For the text-containing cell, return its midpoint in [X, Y] coordinate format. 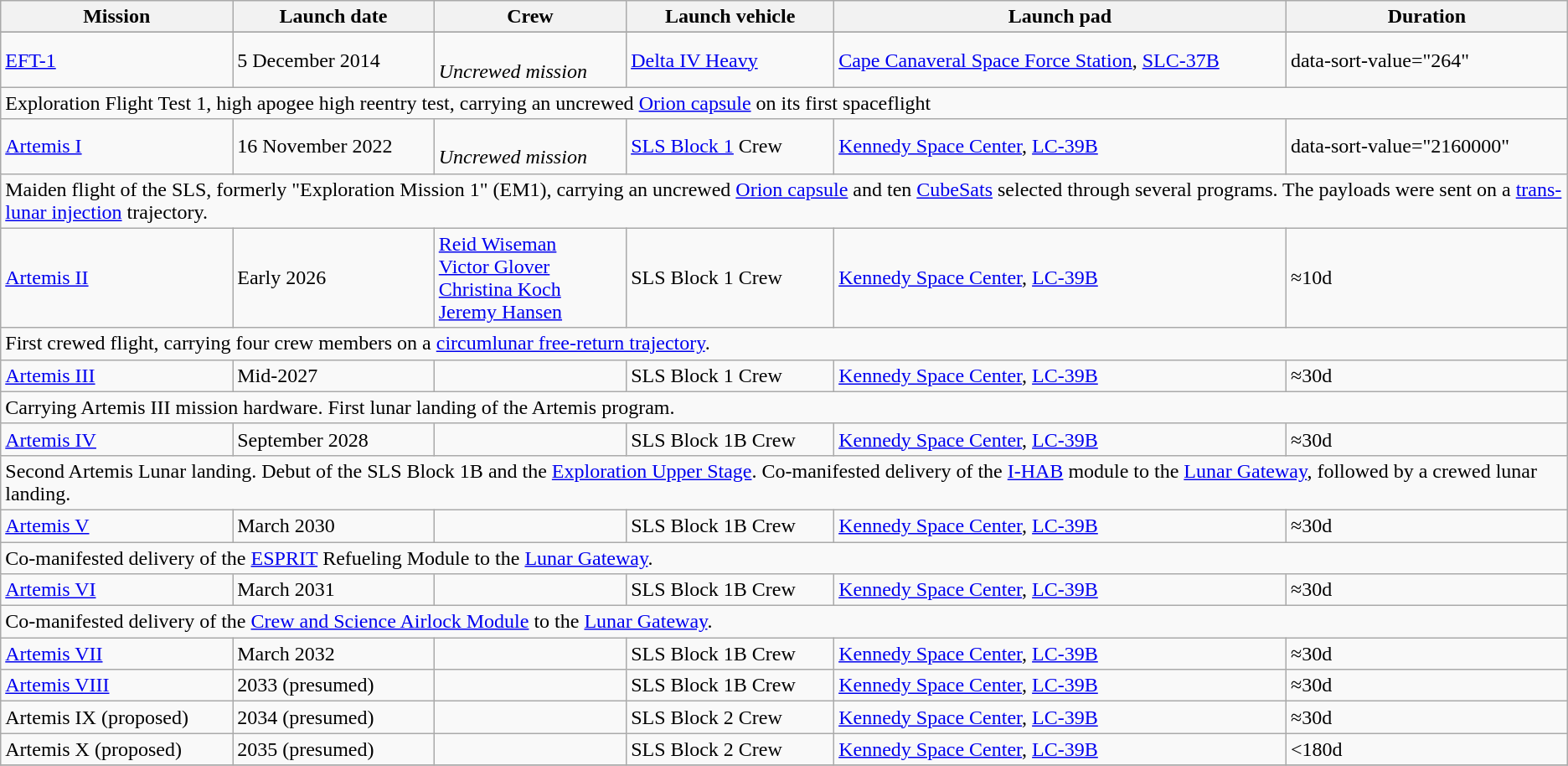
Artemis X (proposed) [117, 749]
Artemis II [117, 278]
Carrying Artemis III mission hardware. First lunar landing of the Artemis program. [784, 407]
March 2030 [333, 525]
Early 2026 [333, 278]
16 November 2022 [333, 146]
data-sort-value="2160000" [1426, 146]
Artemis VIII [117, 686]
March 2031 [333, 590]
Exploration Flight Test 1, high apogee high reentry test, carrying an uncrewed Orion capsule on its first spaceflight [784, 103]
2033 (presumed) [333, 686]
Artemis VI [117, 590]
2034 (presumed) [333, 717]
Co-manifested delivery of the Crew and Science Airlock Module to the Lunar Gateway. [784, 622]
September 2028 [333, 439]
March 2032 [333, 654]
Mission [117, 17]
EFT-1 [117, 60]
Artemis VII [117, 654]
Mid-2027 [333, 375]
Artemis V [117, 525]
Artemis III [117, 375]
≈10d [1426, 278]
Artemis IV [117, 439]
Delta IV Heavy [730, 60]
Duration [1426, 17]
Launch vehicle [730, 17]
First crewed flight, carrying four crew members on a circumlunar free-return trajectory. [784, 344]
data-sort-value="264" [1426, 60]
2035 (presumed) [333, 749]
Co-manifested delivery of the ESPRIT Refueling Module to the Lunar Gateway. [784, 557]
5 December 2014 [333, 60]
Artemis I [117, 146]
Launch pad [1060, 17]
Artemis IX (proposed) [117, 717]
Launch date [333, 17]
Reid Wiseman Victor Glover Christina Koch Jeremy Hansen [529, 278]
Cape Canaveral Space Force Station, SLC-37B [1060, 60]
<180d [1426, 749]
Crew [529, 17]
